Detect which cell encompasses the target text, then output its [x, y] center coordinate. 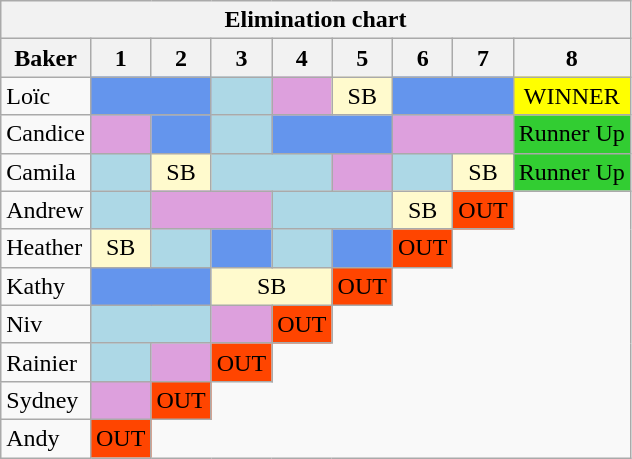
Rainier [46, 362]
Sydney [46, 400]
WINNER [572, 96]
7 [483, 58]
8 [572, 58]
Heather [46, 248]
Camila [46, 172]
Andy [46, 438]
Baker [46, 58]
Elimination chart [316, 20]
3 [241, 58]
Andrew [46, 210]
Candice [46, 134]
2 [181, 58]
1 [120, 58]
Loïc [46, 96]
6 [422, 58]
4 [302, 58]
Kathy [46, 286]
Niv [46, 324]
5 [362, 58]
